Search for the cell housing the specified text and yield its (X, Y) center coordinate. 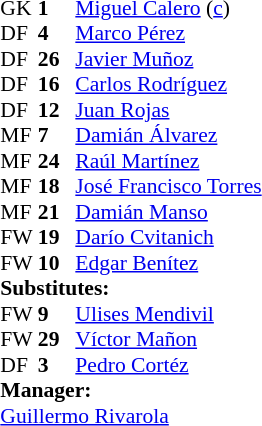
16 (57, 85)
Pedro Cortéz (168, 365)
26 (57, 59)
Manager: (130, 391)
Ulises Mendivil (168, 314)
21 (57, 212)
9 (57, 314)
10 (57, 263)
4 (57, 33)
Edgar Benítez (168, 263)
7 (57, 135)
24 (57, 161)
Víctor Mañon (168, 339)
Javier Muñoz (168, 59)
Raúl Martínez (168, 161)
Substitutes: (130, 289)
Juan Rojas (168, 110)
José Francisco Torres (168, 187)
Damián Manso (168, 212)
Darío Cvitanich (168, 237)
3 (57, 365)
18 (57, 187)
Damián Álvarez (168, 135)
19 (57, 237)
29 (57, 339)
Marco Pérez (168, 33)
Carlos Rodríguez (168, 85)
12 (57, 110)
